Identify which cell holds the provided text, then report its [x, y] central coordinate. 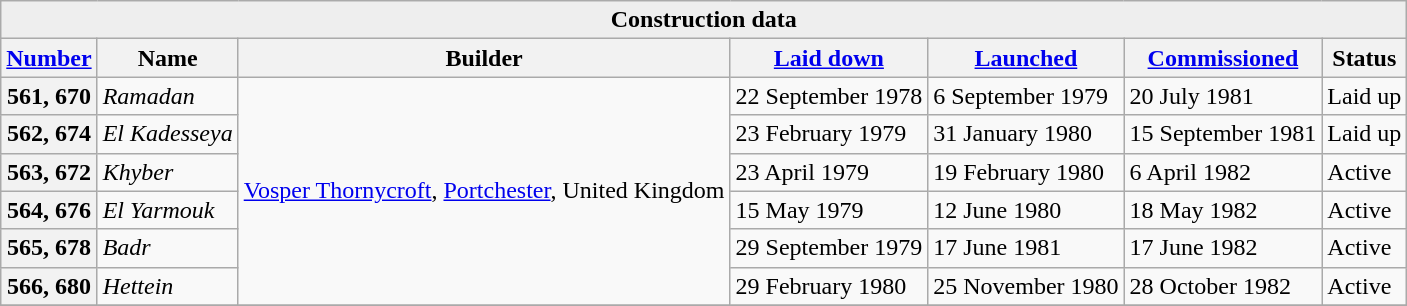
15 September 1981 [1223, 134]
Construction data [704, 20]
Launched [1026, 58]
29 February 1980 [829, 286]
Builder [484, 58]
Vosper Thornycroft, Portchester, United Kingdom [484, 191]
17 June 1982 [1223, 248]
20 July 1981 [1223, 96]
565, 678 [49, 248]
El Kadesseya [168, 134]
31 January 1980 [1026, 134]
Status [1364, 58]
566, 680 [49, 286]
29 September 1979 [829, 248]
23 February 1979 [829, 134]
12 June 1980 [1026, 210]
15 May 1979 [829, 210]
18 May 1982 [1223, 210]
28 October 1982 [1223, 286]
6 April 1982 [1223, 172]
Badr [168, 248]
561, 670 [49, 96]
Khyber [168, 172]
Commissioned [1223, 58]
22 September 1978 [829, 96]
19 February 1980 [1026, 172]
562, 674 [49, 134]
Laid down [829, 58]
El Yarmouk [168, 210]
Number [49, 58]
25 November 1980 [1026, 286]
Hettein [168, 286]
6 September 1979 [1026, 96]
23 April 1979 [829, 172]
Name [168, 58]
17 June 1981 [1026, 248]
564, 676 [49, 210]
563, 672 [49, 172]
Ramadan [168, 96]
